Output the (X, Y) coordinate of the center of the cell containing the given text.  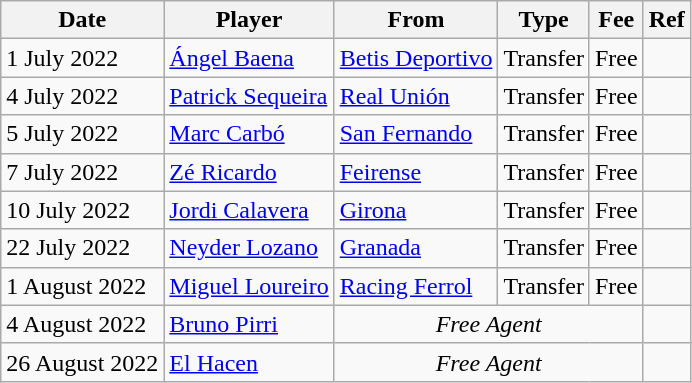
Zé Ricardo (249, 172)
Girona (416, 210)
10 July 2022 (82, 210)
7 July 2022 (82, 172)
1 July 2022 (82, 58)
Betis Deportivo (416, 58)
Patrick Sequeira (249, 96)
Date (82, 20)
4 July 2022 (82, 96)
26 August 2022 (82, 362)
Feirense (416, 172)
Miguel Loureiro (249, 286)
Racing Ferrol (416, 286)
Player (249, 20)
Ref (666, 20)
Granada (416, 248)
Type (544, 20)
Real Unión (416, 96)
Ángel Baena (249, 58)
Fee (616, 20)
Jordi Calavera (249, 210)
Neyder Lozano (249, 248)
Bruno Pirri (249, 324)
San Fernando (416, 134)
El Hacen (249, 362)
4 August 2022 (82, 324)
Marc Carbó (249, 134)
5 July 2022 (82, 134)
1 August 2022 (82, 286)
From (416, 20)
22 July 2022 (82, 248)
